Search for the cell housing the specified text and yield its (x, y) center coordinate. 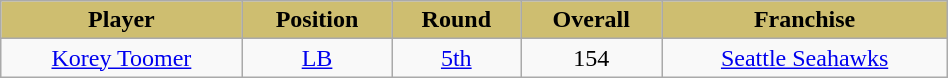
154 (592, 58)
Position (317, 20)
Player (122, 20)
LB (317, 58)
Overall (592, 20)
Round (456, 20)
5th (456, 58)
Franchise (804, 20)
Korey Toomer (122, 58)
Seattle Seahawks (804, 58)
